Scan for the cell matching the given text and deliver its (X, Y) coordinate at center. 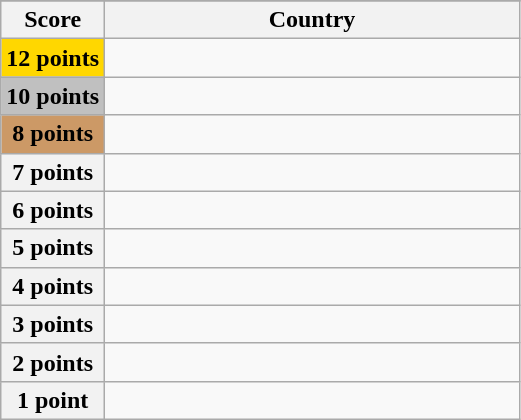
12 points (53, 58)
4 points (53, 286)
6 points (53, 210)
1 point (53, 400)
Country (312, 20)
2 points (53, 362)
7 points (53, 172)
Score (53, 20)
3 points (53, 324)
5 points (53, 248)
10 points (53, 96)
8 points (53, 134)
